Output the (X, Y) coordinate of the center of the cell containing the given text.  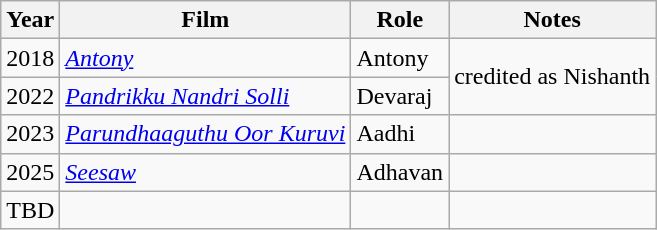
Film (206, 20)
2022 (30, 96)
Year (30, 20)
Role (400, 20)
Pandrikku Nandri Solli (206, 96)
credited as Nishanth (552, 77)
Adhavan (400, 172)
TBD (30, 210)
Aadhi (400, 134)
Parundhaaguthu Oor Kuruvi (206, 134)
Seesaw (206, 172)
2023 (30, 134)
2025 (30, 172)
2018 (30, 58)
Devaraj (400, 96)
Notes (552, 20)
